Capture the cell that displays the provided text and extract its [X, Y] central coordinate. 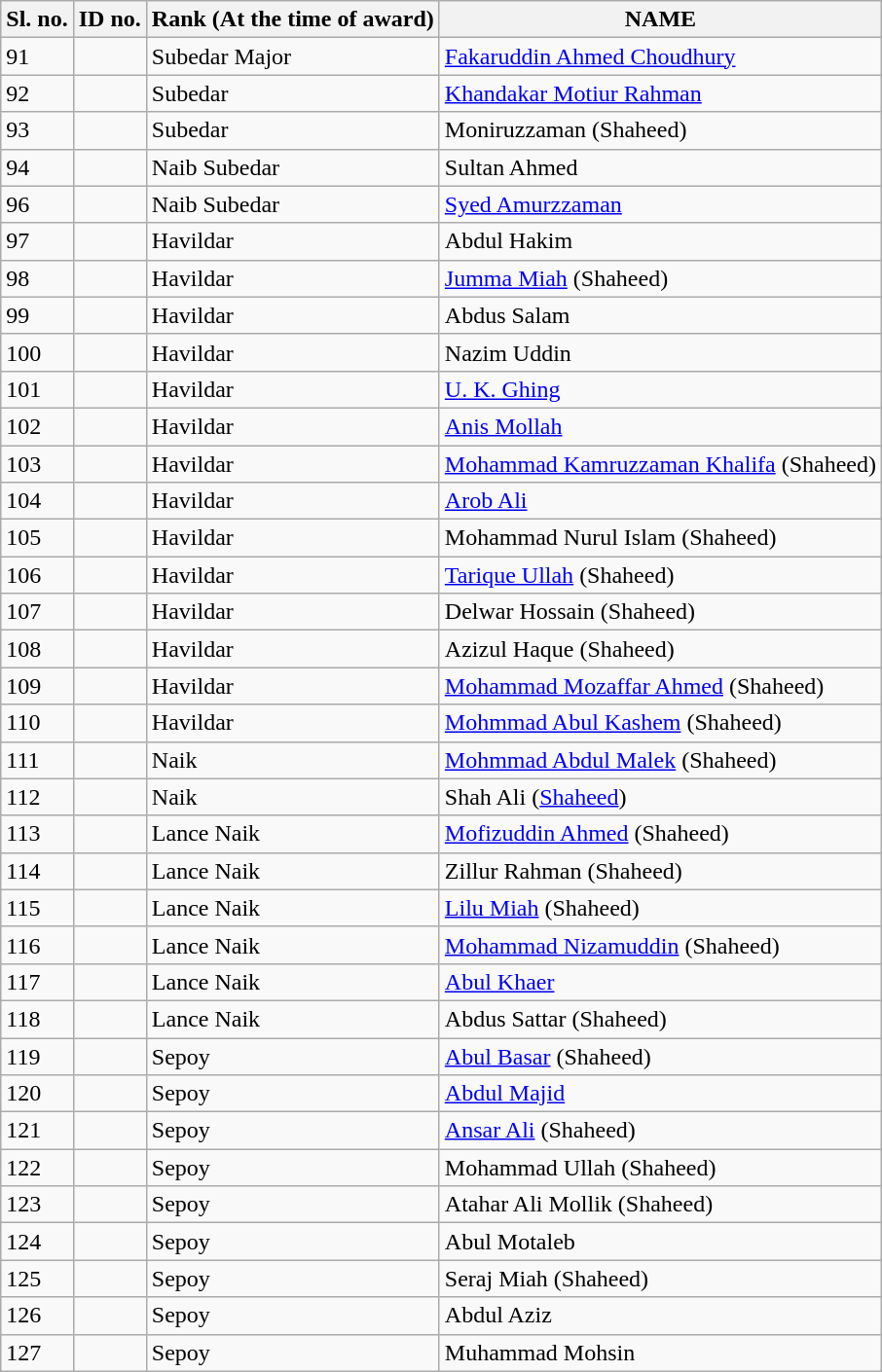
Mofizuddin Ahmed (Shaheed) [660, 834]
Syed Amurzzaman [660, 204]
121 [37, 1131]
Mohmmad Abul Kashem (Shaheed) [660, 723]
Abdul Hakim [660, 241]
115 [37, 908]
125 [37, 1279]
117 [37, 982]
Arob Ali [660, 501]
Mohammad Nizamuddin (Shaheed) [660, 945]
Abul Motaleb [660, 1242]
Ansar Ali (Shaheed) [660, 1131]
118 [37, 1019]
Anis Mollah [660, 426]
108 [37, 649]
92 [37, 93]
114 [37, 871]
Khandakar Motiur Rahman [660, 93]
Delwar Hossain (Shaheed) [660, 612]
Sultan Ahmed [660, 167]
96 [37, 204]
103 [37, 464]
99 [37, 315]
100 [37, 352]
Abdus Sattar (Shaheed) [660, 1019]
Mohammad Kamruzzaman Khalifa (Shaheed) [660, 464]
119 [37, 1056]
124 [37, 1242]
116 [37, 945]
Atahar Ali Mollik (Shaheed) [660, 1205]
91 [37, 56]
Moniruzzaman (Shaheed) [660, 130]
122 [37, 1168]
113 [37, 834]
107 [37, 612]
112 [37, 797]
105 [37, 538]
NAME [660, 19]
109 [37, 686]
Mohammad Mozaffar Ahmed (Shaheed) [660, 686]
Sl. no. [37, 19]
94 [37, 167]
Mohammad Ullah (Shaheed) [660, 1168]
Abul Basar (Shaheed) [660, 1056]
104 [37, 501]
Abdul Majid [660, 1094]
Seraj Miah (Shaheed) [660, 1279]
101 [37, 389]
Abul Khaer [660, 982]
111 [37, 760]
ID no. [109, 19]
102 [37, 426]
Subedar Major [292, 56]
Nazim Uddin [660, 352]
106 [37, 575]
Muhammad Mohsin [660, 1353]
Fakaruddin Ahmed Choudhury [660, 56]
Mohammad Nurul Islam (Shaheed) [660, 538]
Shah Ali (Shaheed) [660, 797]
93 [37, 130]
Tarique Ullah (Shaheed) [660, 575]
Rank (At the time of award) [292, 19]
123 [37, 1205]
127 [37, 1353]
Mohmmad Abdul Malek (Shaheed) [660, 760]
U. K. Ghing [660, 389]
97 [37, 241]
Lilu Miah (Shaheed) [660, 908]
Zillur Rahman (Shaheed) [660, 871]
98 [37, 278]
Abdul Aziz [660, 1316]
120 [37, 1094]
Azizul Haque (Shaheed) [660, 649]
Abdus Salam [660, 315]
110 [37, 723]
Jumma Miah (Shaheed) [660, 278]
126 [37, 1316]
